Search for the cell housing the specified text and yield its [x, y] center coordinate. 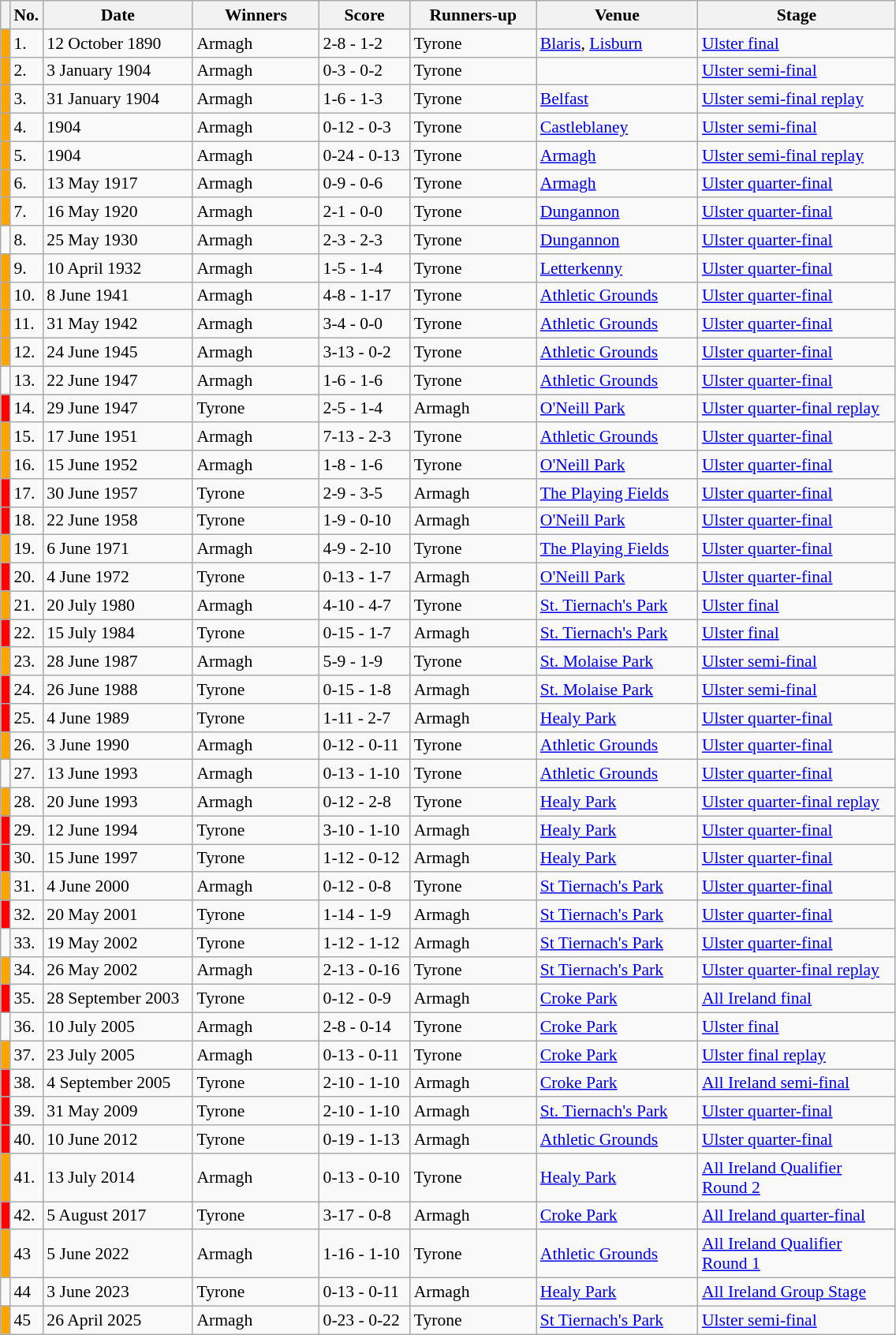
All Ireland semi-final [797, 1083]
10 July 2005 [118, 1027]
23 July 2005 [118, 1055]
4-8 - 1-17 [364, 296]
12. [26, 353]
Date [118, 15]
36. [26, 1027]
35. [26, 999]
Belfast [617, 99]
14. [26, 409]
0-12 - 0-8 [364, 887]
16 May 1920 [118, 212]
No. [26, 15]
5 June 2022 [118, 1255]
0-12 - 2-8 [364, 802]
26 April 2025 [118, 1320]
27. [26, 774]
24 June 1945 [118, 353]
30. [26, 858]
13 July 2014 [118, 1177]
31 January 1904 [118, 99]
Castleblaney [617, 128]
12 June 1994 [118, 830]
8 June 1941 [118, 296]
22 June 1958 [118, 521]
4 June 1972 [118, 578]
15 June 1952 [118, 465]
Ulster final replay [797, 1055]
Venue [617, 15]
3 June 2023 [118, 1292]
0-12 - 0-11 [364, 746]
40. [26, 1139]
22. [26, 634]
1-9 - 0-10 [364, 521]
0-24 - 0-13 [364, 155]
5. [26, 155]
15 June 1997 [118, 858]
45 [26, 1320]
All Ireland final [797, 999]
31 May 2009 [118, 1112]
0-13 - 1-7 [364, 578]
43 [26, 1255]
0-15 - 1-8 [364, 690]
32. [26, 914]
44 [26, 1292]
13. [26, 380]
34. [26, 970]
20. [26, 578]
21. [26, 605]
19. [26, 549]
26. [26, 746]
4 June 1989 [118, 718]
Score [364, 15]
Runners-up [473, 15]
2-8 - 1-2 [364, 43]
31. [26, 887]
0-13 - 0-10 [364, 1177]
1-8 - 1-6 [364, 465]
3-10 - 1-10 [364, 830]
20 July 1980 [118, 605]
0-15 - 1-7 [364, 634]
0-12 - 0-9 [364, 999]
All Ireland Qualifier Round 1 [797, 1255]
2-1 - 0-0 [364, 212]
15. [26, 437]
0-19 - 1-13 [364, 1139]
10 April 1932 [118, 268]
28 June 1987 [118, 662]
1-16 - 1-10 [364, 1255]
4 September 2005 [118, 1083]
1-6 - 1-6 [364, 380]
All Ireland Qualifier Round 2 [797, 1177]
1-6 - 1-3 [364, 99]
All Ireland Group Stage [797, 1292]
33. [26, 943]
0-3 - 0-2 [364, 71]
7-13 - 2-3 [364, 437]
2-5 - 1-4 [364, 409]
All Ireland quarter-final [797, 1216]
4-9 - 2-10 [364, 549]
2. [26, 71]
3-13 - 0-2 [364, 353]
10. [26, 296]
11. [26, 324]
24. [26, 690]
2-9 - 3-5 [364, 493]
9. [26, 268]
6 June 1971 [118, 549]
0-12 - 0-3 [364, 128]
5-9 - 1-9 [364, 662]
29 June 1947 [118, 409]
13 June 1993 [118, 774]
4-10 - 4-7 [364, 605]
25. [26, 718]
13 May 1917 [118, 184]
1-12 - 0-12 [364, 858]
15 July 1984 [118, 634]
12 October 1890 [118, 43]
1-11 - 2-7 [364, 718]
0-23 - 0-22 [364, 1320]
31 May 1942 [118, 324]
7. [26, 212]
29. [26, 830]
3-17 - 0-8 [364, 1216]
4. [26, 128]
41. [26, 1177]
3 January 1904 [118, 71]
39. [26, 1112]
5 August 2017 [118, 1216]
6. [26, 184]
26 June 1988 [118, 690]
0-13 - 1-10 [364, 774]
18. [26, 521]
17. [26, 493]
1-5 - 1-4 [364, 268]
1-14 - 1-9 [364, 914]
2-3 - 2-3 [364, 240]
Winners [256, 15]
Stage [797, 15]
28. [26, 802]
38. [26, 1083]
8. [26, 240]
2-8 - 0-14 [364, 1027]
28 September 2003 [118, 999]
20 May 2001 [118, 914]
10 June 2012 [118, 1139]
3-4 - 0-0 [364, 324]
4 June 2000 [118, 887]
30 June 1957 [118, 493]
37. [26, 1055]
42. [26, 1216]
16. [26, 465]
26 May 2002 [118, 970]
19 May 2002 [118, 943]
3 June 1990 [118, 746]
1. [26, 43]
20 June 1993 [118, 802]
2-13 - 0-16 [364, 970]
0-9 - 0-6 [364, 184]
Letterkenny [617, 268]
3. [26, 99]
Blaris, Lisburn [617, 43]
23. [26, 662]
22 June 1947 [118, 380]
25 May 1930 [118, 240]
17 June 1951 [118, 437]
1-12 - 1-12 [364, 943]
